Output the [X, Y] coordinate of the center of the cell containing the given text.  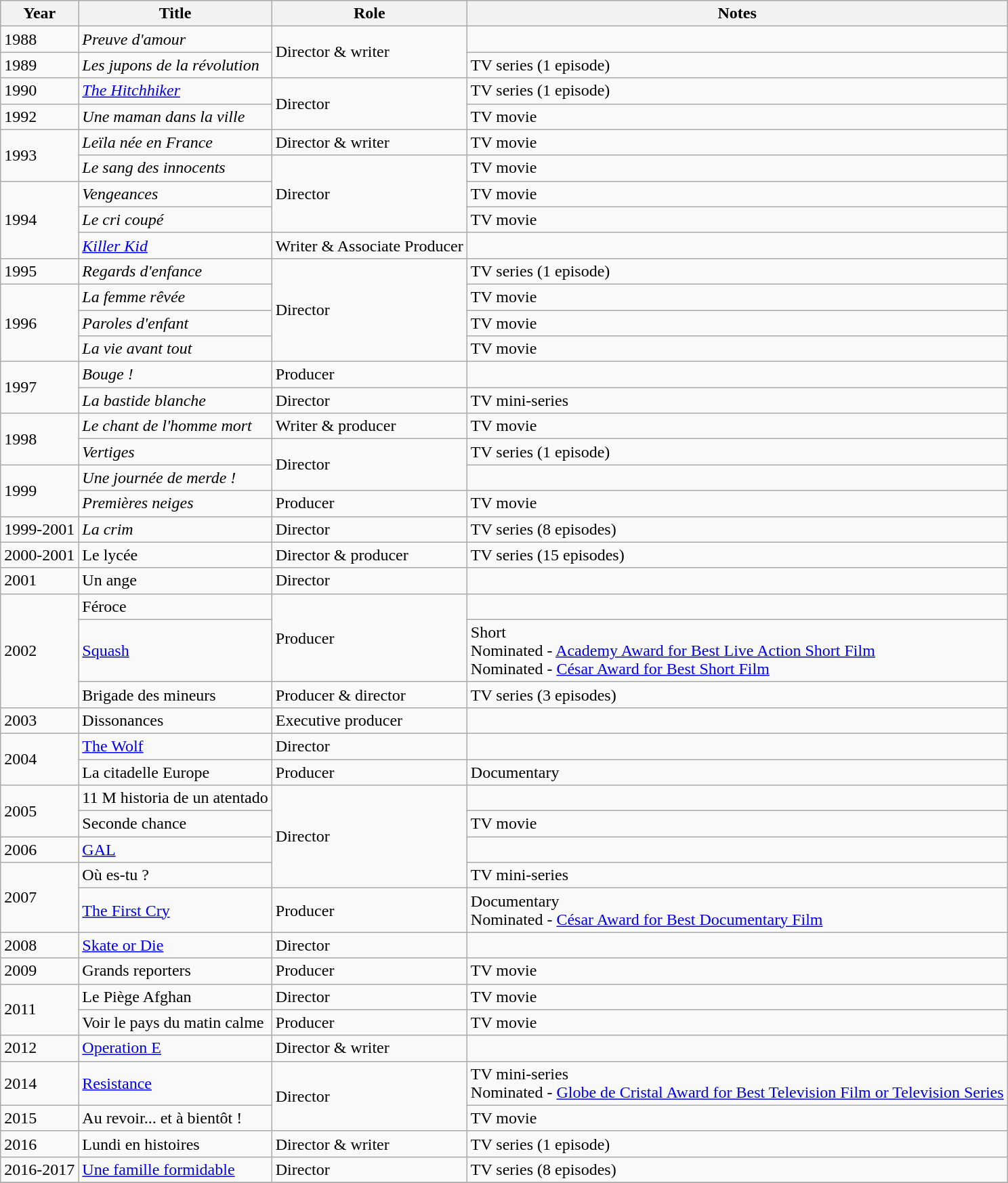
Le cri coupé [175, 220]
2014 [39, 1083]
TV series (15 episodes) [737, 555]
Writer & Associate Producer [369, 245]
2016-2017 [39, 1169]
Resistance [175, 1083]
1997 [39, 388]
Les jupons de la révolution [175, 65]
Executive producer [369, 720]
Brigade des mineurs [175, 694]
Dissonances [175, 720]
La citadelle Europe [175, 772]
2005 [39, 811]
Killer Kid [175, 245]
1994 [39, 220]
Vengeances [175, 194]
Une maman dans la ville [175, 117]
Voir le pays du matin calme [175, 1022]
Une journée de merde ! [175, 478]
1993 [39, 155]
Year [39, 14]
Writer & producer [369, 426]
The Hitchhiker [175, 91]
Operation E [175, 1048]
The Wolf [175, 746]
GAL [175, 850]
2011 [39, 1010]
1990 [39, 91]
Regards d'enfance [175, 271]
La bastide blanche [175, 400]
2002 [39, 650]
Title [175, 14]
11 M historia de un atentado [175, 798]
2001 [39, 581]
2008 [39, 945]
2003 [39, 720]
2015 [39, 1118]
The First Cry [175, 911]
Paroles d'enfant [175, 323]
La femme rêvée [175, 297]
Producer & director [369, 694]
Skate or Die [175, 945]
Seconde chance [175, 824]
2006 [39, 850]
1998 [39, 439]
1989 [39, 65]
1988 [39, 39]
Le Piège Afghan [175, 997]
1995 [39, 271]
Un ange [175, 581]
Role [369, 14]
Squash [175, 650]
Premières neiges [175, 503]
Preuve d'amour [175, 39]
Le lycée [175, 555]
Le chant de l'homme mort [175, 426]
2012 [39, 1048]
Leïla née en France [175, 142]
Féroce [175, 606]
Director & producer [369, 555]
1999-2001 [39, 529]
Documentary [737, 772]
Au revoir... et à bientôt ! [175, 1118]
Bouge ! [175, 375]
ShortNominated - Academy Award for Best Live Action Short FilmNominated - César Award for Best Short Film [737, 650]
Vertiges [175, 452]
1992 [39, 117]
TV series (3 episodes) [737, 694]
2007 [39, 897]
TV mini-seriesNominated - Globe de Cristal Award for Best Television Film or Television Series [737, 1083]
2009 [39, 971]
Lundi en histoires [175, 1144]
Grands reporters [175, 971]
Le sang des innocents [175, 168]
Notes [737, 14]
DocumentaryNominated - César Award for Best Documentary Film [737, 911]
1996 [39, 323]
Où es-tu ? [175, 875]
2004 [39, 759]
La vie avant tout [175, 349]
2000-2001 [39, 555]
1999 [39, 491]
Une famille formidable [175, 1169]
La crim [175, 529]
2016 [39, 1144]
